Search for the cell housing the specified text and yield its (x, y) center coordinate. 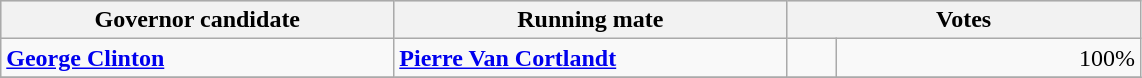
Running mate (590, 20)
Governor candidate (198, 20)
100% (989, 58)
George Clinton (198, 58)
Votes (964, 20)
Pierre Van Cortlandt (590, 58)
